Locate the cell with the specified text and output its [x, y] center coordinate. 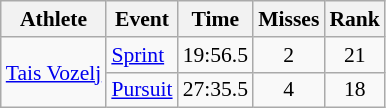
Tais Vozelj [54, 72]
Event [142, 19]
Athlete [54, 19]
2 [288, 55]
Misses [288, 19]
18 [354, 90]
Rank [354, 19]
21 [354, 55]
Sprint [142, 55]
Time [216, 19]
4 [288, 90]
19:56.5 [216, 55]
27:35.5 [216, 90]
Pursuit [142, 90]
